For the text-containing cell, return its midpoint in (X, Y) coordinate format. 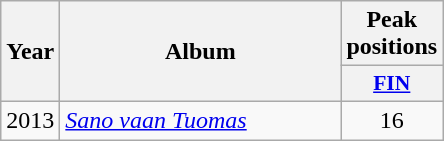
Peak positions (392, 34)
16 (392, 120)
2013 (30, 120)
FIN (392, 84)
Album (200, 52)
Year (30, 52)
Sano vaan Tuomas (200, 120)
